Output the (X, Y) coordinate of the center of the cell containing the given text.  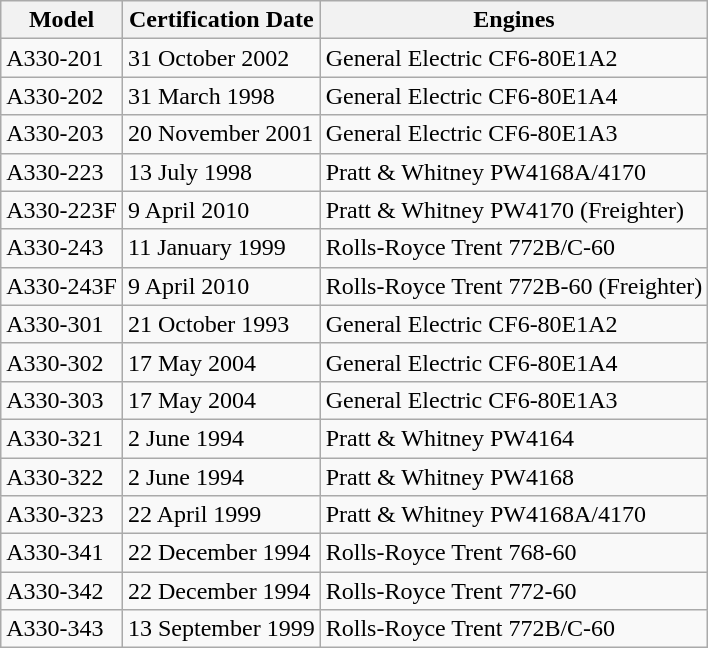
A330-223F (62, 210)
A330-322 (62, 477)
A330-243 (62, 248)
A330-301 (62, 324)
Engines (514, 20)
A330-303 (62, 400)
Pratt & Whitney PW4164 (514, 438)
13 September 1999 (221, 629)
A330-202 (62, 96)
A330-223 (62, 172)
31 October 2002 (221, 58)
Certification Date (221, 20)
A330-342 (62, 591)
A330-203 (62, 134)
Model (62, 20)
Pratt & Whitney PW4170 (Freighter) (514, 210)
Rolls-Royce Trent 772-60 (514, 591)
Pratt & Whitney PW4168 (514, 477)
A330-302 (62, 362)
A330-243F (62, 286)
13 July 1998 (221, 172)
11 January 1999 (221, 248)
Rolls-Royce Trent 768-60 (514, 553)
A330-201 (62, 58)
Rolls-Royce Trent 772B-60 (Freighter) (514, 286)
A330-341 (62, 553)
31 March 1998 (221, 96)
A330-321 (62, 438)
A330-343 (62, 629)
20 November 2001 (221, 134)
22 April 1999 (221, 515)
21 October 1993 (221, 324)
A330-323 (62, 515)
